From the cell containing the given text, extract its center point as (X, Y) coordinate. 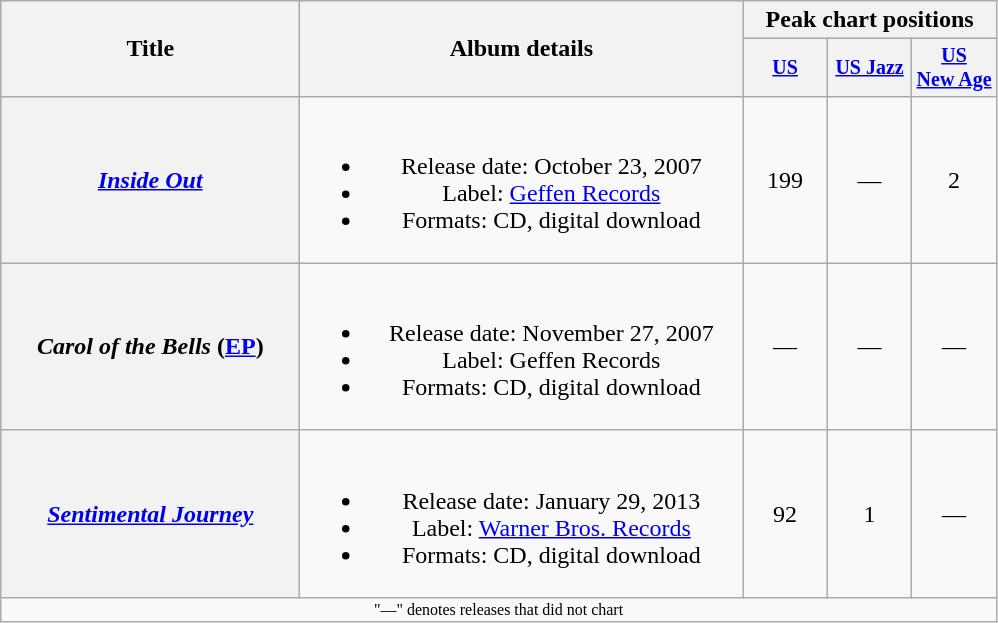
Carol of the Bells (EP) (150, 346)
Release date: January 29, 2013Label: Warner Bros. RecordsFormats: CD, digital download (522, 514)
Release date: November 27, 2007Label: Geffen RecordsFormats: CD, digital download (522, 346)
"—" denotes releases that did not chart (499, 609)
Inside Out (150, 180)
199 (785, 180)
2 (954, 180)
92 (785, 514)
1 (869, 514)
USNew Age (954, 68)
Sentimental Journey (150, 514)
Peak chart positions (870, 20)
Album details (522, 49)
US Jazz (869, 68)
Title (150, 49)
Release date: October 23, 2007Label: Geffen RecordsFormats: CD, digital download (522, 180)
US (785, 68)
